Capture the cell that displays the provided text and extract its [X, Y] central coordinate. 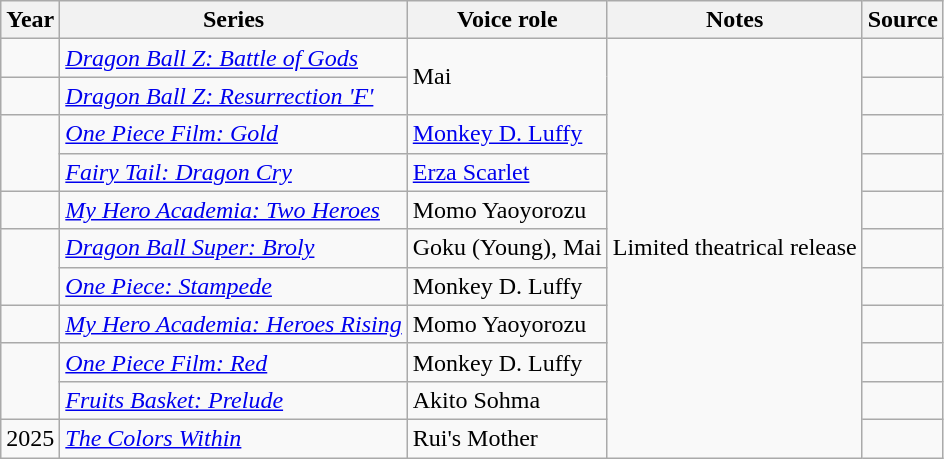
Year [30, 20]
Erza Scarlet [507, 172]
Mai [507, 77]
Fairy Tail: Dragon Cry [234, 172]
Fruits Basket: Prelude [234, 400]
Rui's Mother [507, 438]
2025 [30, 438]
One Piece: Stampede [234, 286]
Voice role [507, 20]
One Piece Film: Red [234, 362]
One Piece Film: Gold [234, 134]
Limited theatrical release [734, 248]
My Hero Academia: Two Heroes [234, 210]
Dragon Ball Super: Broly [234, 248]
My Hero Academia: Heroes Rising [234, 324]
Goku (Young), Mai [507, 248]
Source [902, 20]
Notes [734, 20]
Dragon Ball Z: Resurrection 'F' [234, 96]
Akito Sohma [507, 400]
The Colors Within [234, 438]
Series [234, 20]
Dragon Ball Z: Battle of Gods [234, 58]
